Provide the (x, y) coordinate of the cell's center where the given text is located.  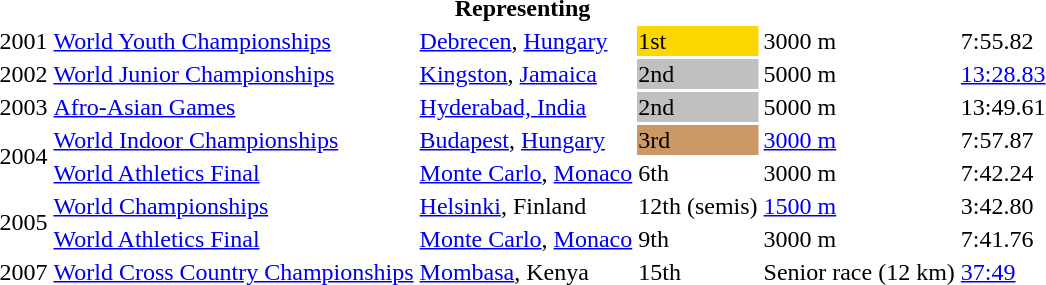
1st (698, 41)
1500 m (859, 206)
Afro-Asian Games (234, 107)
World Junior Championships (234, 74)
World Championships (234, 206)
Helsinki, Finland (526, 206)
World Youth Championships (234, 41)
Debrecen, Hungary (526, 41)
World Indoor Championships (234, 140)
Budapest, Hungary (526, 140)
6th (698, 173)
9th (698, 239)
3rd (698, 140)
Hyderabad, India (526, 107)
Kingston, Jamaica (526, 74)
12th (semis) (698, 206)
